From the cell containing the given text, extract its center point as (x, y) coordinate. 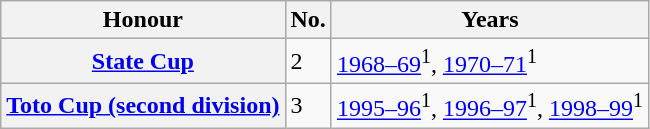
State Cup (143, 62)
1968–691, 1970–711 (490, 62)
No. (308, 20)
3 (308, 106)
1995–961, 1996–971, 1998–991 (490, 106)
Years (490, 20)
Toto Cup (second division) (143, 106)
2 (308, 62)
Honour (143, 20)
